For the text-containing cell, return its midpoint in (x, y) coordinate format. 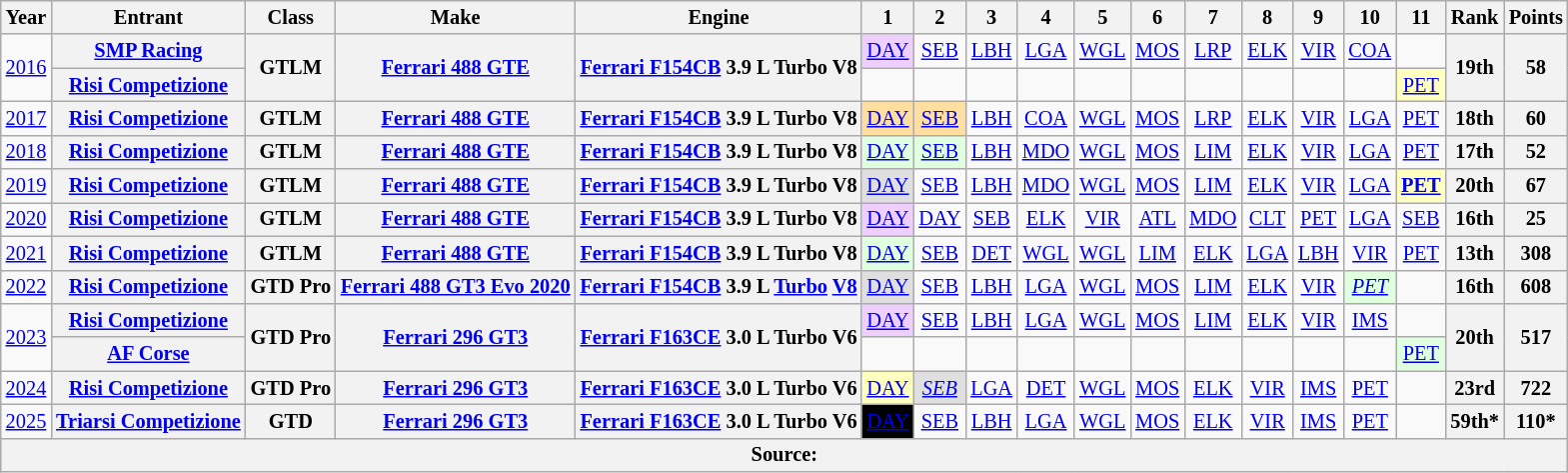
6 (1157, 17)
2021 (26, 253)
52 (1536, 152)
19th (1474, 68)
AF Corse (148, 354)
60 (1536, 118)
110* (1536, 421)
Entrant (148, 17)
67 (1536, 186)
17th (1474, 152)
Triarsi Competizione (148, 421)
517 (1536, 336)
Engine (720, 17)
Class (291, 17)
13th (1474, 253)
58 (1536, 68)
Points (1536, 17)
10 (1369, 17)
59th* (1474, 421)
GTD (291, 421)
722 (1536, 388)
25 (1536, 219)
2025 (26, 421)
Rank (1474, 17)
5 (1102, 17)
9 (1318, 17)
CLT (1267, 219)
Source: (784, 455)
11 (1421, 17)
7 (1213, 17)
23rd (1474, 388)
2024 (26, 388)
8 (1267, 17)
3 (991, 17)
Year (26, 17)
Make (456, 17)
2016 (26, 68)
2017 (26, 118)
2 (939, 17)
Ferrari 488 GT3 Evo 2020 (456, 287)
2018 (26, 152)
2020 (26, 219)
308 (1536, 253)
1 (887, 17)
2022 (26, 287)
2023 (26, 336)
608 (1536, 287)
2019 (26, 186)
SMP Racing (148, 51)
18th (1474, 118)
4 (1045, 17)
ATL (1157, 219)
